Capture the cell that displays the provided text and extract its (X, Y) central coordinate. 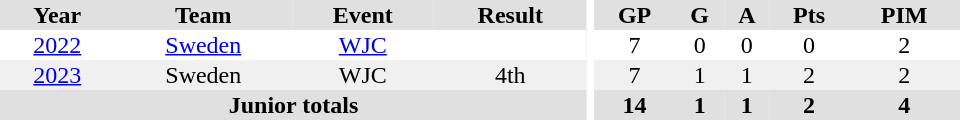
4 (904, 105)
2023 (58, 75)
G (700, 15)
Pts (810, 15)
PIM (904, 15)
2022 (58, 45)
14 (635, 105)
Year (58, 15)
Team (204, 15)
4th (511, 75)
Junior totals (294, 105)
Result (511, 15)
A (747, 15)
Event (363, 15)
GP (635, 15)
